Detect which cell encompasses the target text, then output its (x, y) center coordinate. 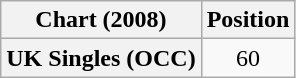
Position (248, 20)
Chart (2008) (101, 20)
60 (248, 58)
UK Singles (OCC) (101, 58)
